Detect which cell encompasses the target text, then output its (X, Y) center coordinate. 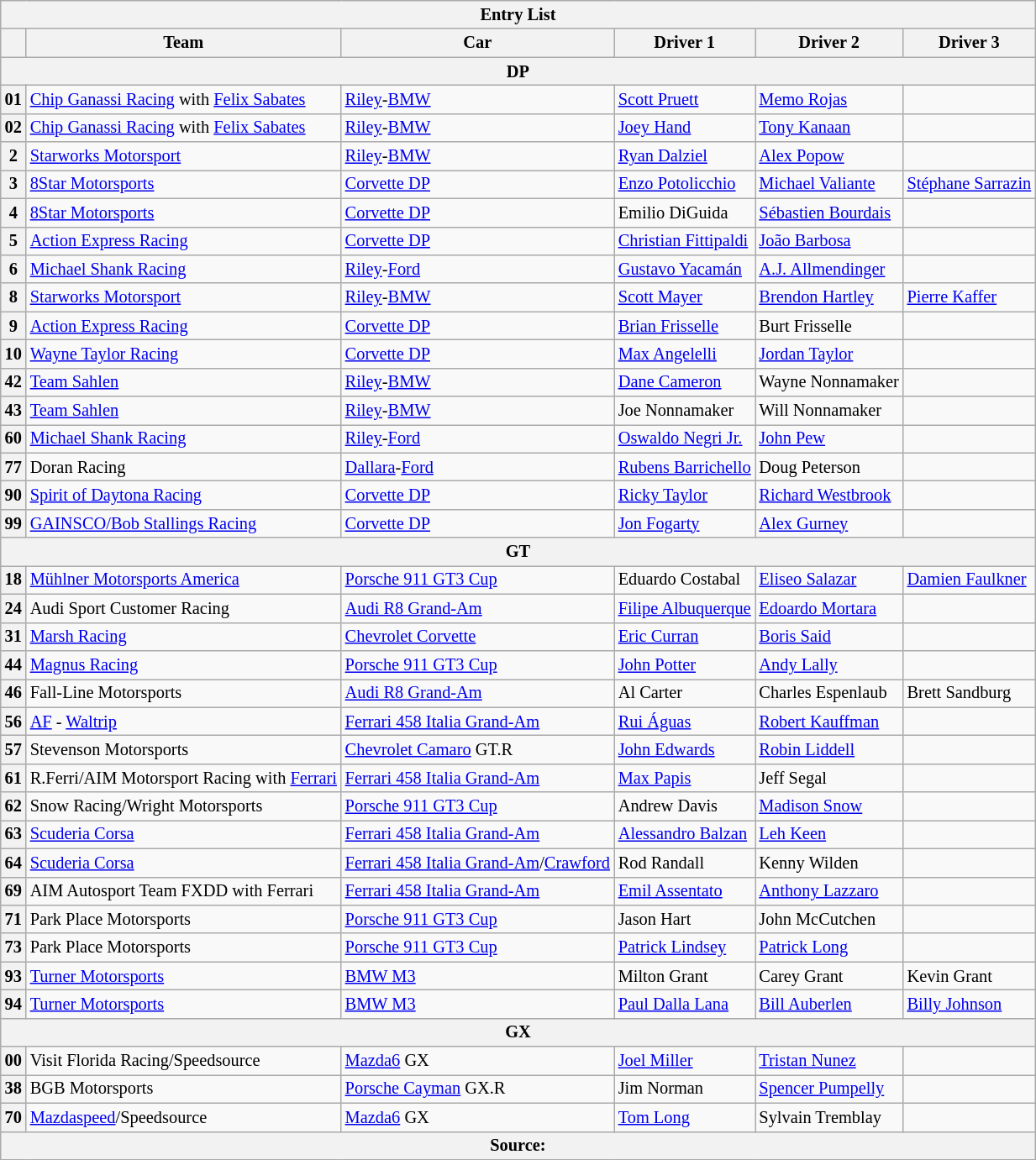
Entry List (518, 14)
61 (13, 778)
Spirit of Daytona Racing (183, 495)
Carey Grant (828, 976)
Ricky Taylor (685, 495)
9 (13, 326)
Driver 3 (970, 43)
71 (13, 919)
73 (13, 947)
94 (13, 1004)
57 (13, 749)
62 (13, 806)
John Pew (828, 438)
Michael Valiante (828, 184)
Memo Rojas (828, 99)
60 (13, 438)
Andy Lally (828, 664)
Leh Keen (828, 834)
Alessandro Balzan (685, 834)
Jason Hart (685, 919)
3 (13, 184)
Visit Florida Racing/Speedsource (183, 1061)
A.J. Allmendinger (828, 269)
99 (13, 523)
5 (13, 241)
Bill Auberlen (828, 1004)
Brian Frisselle (685, 326)
18 (13, 580)
Car (477, 43)
AIM Autosport Team FXDD with Ferrari (183, 891)
Charles Espenlaub (828, 693)
10 (13, 354)
4 (13, 213)
Sébastien Bourdais (828, 213)
31 (13, 637)
Tony Kanaan (828, 128)
R.Ferri/AIM Motorsport Racing with Ferrari (183, 778)
56 (13, 722)
Jim Norman (685, 1089)
Joe Nonnamaker (685, 411)
93 (13, 976)
Driver 2 (828, 43)
Brendon Hartley (828, 297)
AF - Waltrip (183, 722)
Dane Cameron (685, 382)
Brett Sandburg (970, 693)
Patrick Long (828, 947)
GX (518, 1032)
Gustavo Yacamán (685, 269)
Snow Racing/Wright Motorsports (183, 806)
24 (13, 608)
Rod Randall (685, 863)
Milton Grant (685, 976)
GT (518, 552)
Fall-Line Motorsports (183, 693)
Scott Mayer (685, 297)
Pierre Kaffer (970, 297)
Driver 1 (685, 43)
63 (13, 834)
Billy Johnson (970, 1004)
2 (13, 156)
Kenny Wilden (828, 863)
Ferrari 458 Italia Grand-Am/Crawford (477, 863)
Enzo Potolicchio (685, 184)
46 (13, 693)
Audi Sport Customer Racing (183, 608)
Max Angelelli (685, 354)
Joey Hand (685, 128)
Patrick Lindsey (685, 947)
Spencer Pumpelly (828, 1089)
Stéphane Sarrazin (970, 184)
João Barbosa (828, 241)
Andrew Davis (685, 806)
00 (13, 1061)
02 (13, 128)
Stevenson Motorsports (183, 749)
6 (13, 269)
Alex Gurney (828, 523)
Madison Snow (828, 806)
Emilio DiGuida (685, 213)
Porsche Cayman GX.R (477, 1089)
Edoardo Mortara (828, 608)
Chevrolet Camaro GT.R (477, 749)
8 (13, 297)
69 (13, 891)
42 (13, 382)
Alex Popow (828, 156)
Christian Fittipaldi (685, 241)
Rui Águas (685, 722)
64 (13, 863)
Dallara-Ford (477, 467)
Max Papis (685, 778)
Joel Miller (685, 1061)
Doug Peterson (828, 467)
Eric Curran (685, 637)
Magnus Racing (183, 664)
Team (183, 43)
Will Nonnamaker (828, 411)
Marsh Racing (183, 637)
Anthony Lazzaro (828, 891)
Robert Kauffman (828, 722)
Jeff Segal (828, 778)
38 (13, 1089)
John Edwards (685, 749)
01 (13, 99)
John McCutchen (828, 919)
Damien Faulkner (970, 580)
Eliseo Salazar (828, 580)
90 (13, 495)
77 (13, 467)
BGB Motorsports (183, 1089)
Sylvain Tremblay (828, 1117)
Mühlner Motorsports America (183, 580)
GAINSCO/Bob Stallings Racing (183, 523)
Mazdaspeed/Speedsource (183, 1117)
Jon Fogarty (685, 523)
Oswaldo Negri Jr. (685, 438)
Tristan Nunez (828, 1061)
Filipe Albuquerque (685, 608)
Chevrolet Corvette (477, 637)
Boris Said (828, 637)
44 (13, 664)
Robin Liddell (828, 749)
Scott Pruett (685, 99)
Tom Long (685, 1117)
43 (13, 411)
70 (13, 1117)
Doran Racing (183, 467)
DP (518, 71)
Kevin Grant (970, 976)
John Potter (685, 664)
Wayne Taylor Racing (183, 354)
Source: (518, 1146)
Wayne Nonnamaker (828, 382)
Paul Dalla Lana (685, 1004)
Emil Assentato (685, 891)
Burt Frisselle (828, 326)
Jordan Taylor (828, 354)
Eduardo Costabal (685, 580)
Richard Westbrook (828, 495)
Rubens Barrichello (685, 467)
Al Carter (685, 693)
Ryan Dalziel (685, 156)
